Extract the [x, y] coordinate from the center of the cell holding the provided text.  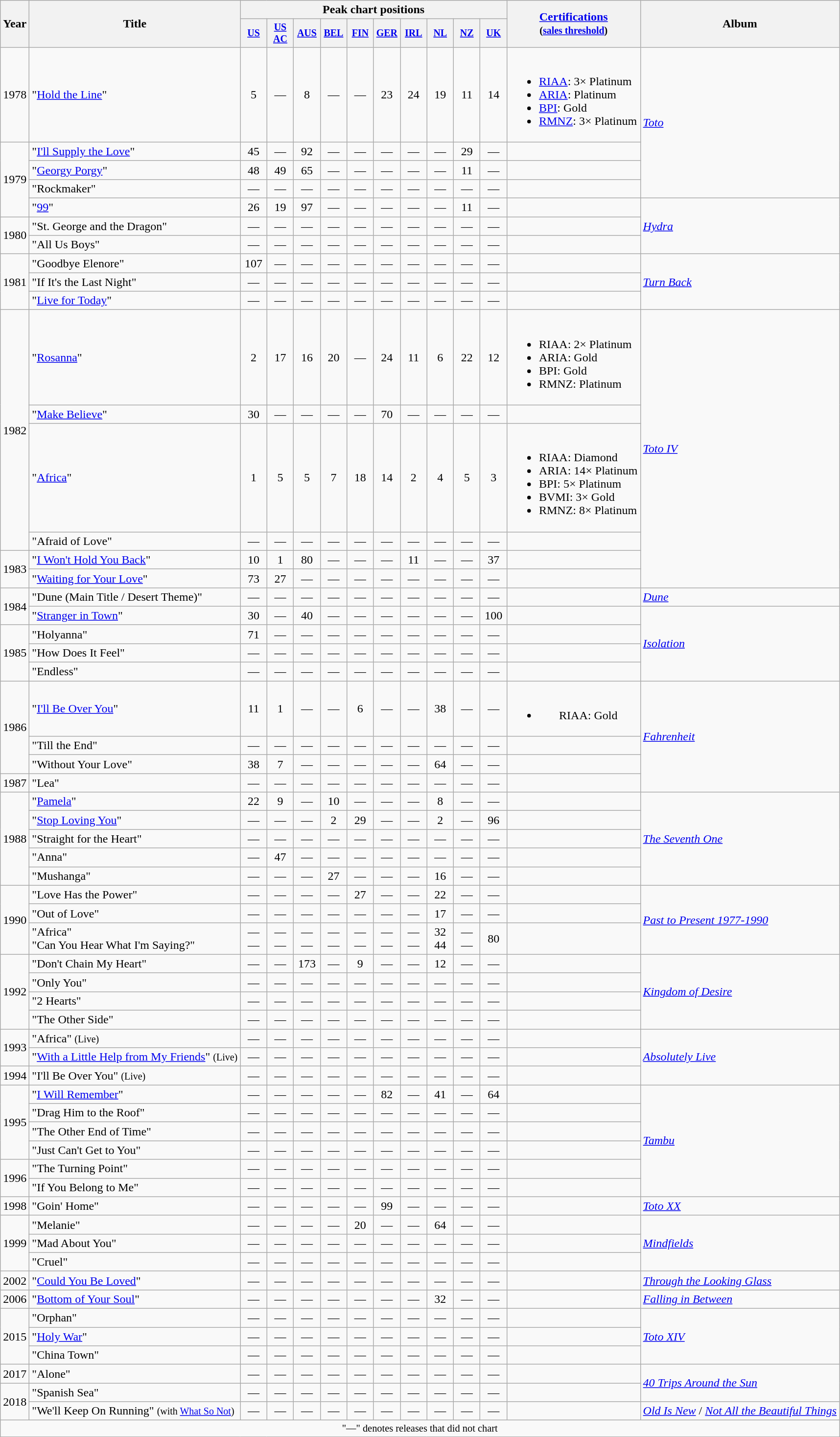
"I Will Remember" [135, 1094]
40 Trips Around the Sun [740, 1383]
1992 [15, 991]
"I'll Be Over You" [135, 709]
"Without Your Love" [135, 764]
Tambu [740, 1141]
49 [280, 170]
Year [15, 24]
1979 [15, 179]
"China Town" [135, 1355]
"Africa" [135, 478]
92 [307, 151]
Hydra [740, 226]
1996 [15, 1178]
"Rockmaker" [135, 188]
4 [440, 478]
"Only You" [135, 982]
"Pamela" [135, 801]
The Seventh One [740, 839]
32 [440, 1299]
RIAA: 3× PlatinumARIA: PlatinumBPI: GoldRMNZ: 3× Platinum [574, 94]
23 [387, 94]
RIAA: 2× PlatinumARIA: GoldBPI: GoldRMNZ: Platinum [574, 357]
"Straight for the Heart" [135, 839]
Certifications(sales threshold) [574, 24]
1987 [15, 783]
"Africa" (Live) [135, 1038]
"Goin' Home" [135, 1206]
73 [254, 578]
"Don't Chain My Heart" [135, 964]
2018 [15, 1402]
Toto XX [740, 1206]
Isolation [740, 643]
Toto IV [740, 448]
GER [387, 33]
NZ [467, 33]
"Anna" [135, 857]
1984 [15, 606]
2002 [15, 1280]
"Waiting for Your Love" [135, 578]
"How Does It Feel" [135, 653]
Past to Present 1977-1990 [740, 919]
AUS [307, 33]
"Endless" [135, 672]
100 [493, 615]
1985 [15, 653]
"Alone" [135, 1374]
"Bottom of Your Soul" [135, 1299]
"Cruel" [135, 1262]
Fahrenheit [740, 736]
Through the Looking Glass [740, 1280]
107 [254, 263]
"If It's the Last Night" [135, 282]
IRL [414, 33]
"I Won't Hold You Back" [135, 560]
"St. George and the Dragon" [135, 226]
"Lea" [135, 783]
"Melanie" [135, 1225]
"Holyanna" [135, 634]
2015 [15, 1337]
97 [307, 208]
1981 [15, 282]
99 [387, 1206]
18 [360, 478]
Peak chart positions [374, 10]
US [254, 33]
"2 Hearts" [135, 1001]
41 [440, 1094]
"Drag Him to the Roof" [135, 1113]
Toto [740, 122]
"Africa""Can You Hear What I'm Saying?" [135, 938]
"We'll Keep On Running" (with What So Not) [135, 1411]
"Spanish Sea" [135, 1392]
1994 [15, 1076]
Old Is New / Not All the Beautiful Things [740, 1411]
"99" [135, 208]
2017 [15, 1374]
1990 [15, 919]
"Could You Be Loved" [135, 1280]
1998 [15, 1206]
"The Other Side" [135, 1020]
Title [135, 24]
Kingdom of Desire [740, 991]
"With a Little Help from My Friends" (Live) [135, 1057]
"Afraid of Love" [135, 541]
"Hold the Line" [135, 94]
Mindfields [740, 1243]
45 [254, 151]
"Goodbye Elenore" [135, 263]
173 [307, 964]
3 [493, 478]
70 [387, 414]
"—" denotes releases that did not chart [420, 1429]
65 [307, 170]
"Stop Loving You" [135, 820]
37 [493, 560]
1982 [15, 430]
48 [254, 170]
2006 [15, 1299]
Absolutely Live [740, 1057]
"Till the End" [135, 746]
1986 [15, 728]
"Out of Love" [135, 913]
"Mad About You" [135, 1243]
BEL [333, 33]
1993 [15, 1048]
RIAA: DiamondARIA: 14× PlatinumBPI: 5× PlatinumBVMI: 3× GoldRMNZ: 8× Platinum [574, 478]
"I'll Be Over You" (Live) [135, 1076]
47 [280, 857]
Toto XIV [740, 1337]
Album [740, 24]
Turn Back [740, 282]
"Dune (Main Title / Desert Theme)" [135, 597]
1980 [15, 236]
Dune [740, 597]
1983 [15, 569]
NL [440, 33]
96 [493, 820]
"The Turning Point" [135, 1169]
1995 [15, 1122]
RIAA: Gold [574, 709]
71 [254, 634]
1978 [15, 94]
"The Other End of Time" [135, 1131]
"Orphan" [135, 1318]
"All Us Boys" [135, 245]
"Live for Today" [135, 301]
40 [307, 615]
"If You Belong to Me" [135, 1187]
UK [493, 33]
"Stranger in Town" [135, 615]
"Georgy Porgy" [135, 170]
US AC [280, 33]
1988 [15, 839]
"Just Can't Get to You" [135, 1150]
"Mushanga" [135, 876]
"Love Has the Power" [135, 895]
"Holy War" [135, 1337]
26 [254, 208]
"I'll Supply the Love" [135, 151]
FIN [360, 33]
82 [387, 1094]
"Rosanna" [135, 357]
"Make Believe" [135, 414]
1999 [15, 1243]
Falling in Between [740, 1299]
3244 [440, 938]
